Extract the (x, y) coordinate from the center of the cell holding the provided text.  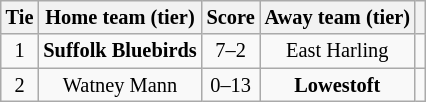
Score (231, 17)
2 (20, 85)
East Harling (338, 51)
Away team (tier) (338, 17)
Lowestoft (338, 85)
0–13 (231, 85)
Suffolk Bluebirds (120, 51)
1 (20, 51)
7–2 (231, 51)
Home team (tier) (120, 17)
Tie (20, 17)
Watney Mann (120, 85)
